For the text-containing cell, return its midpoint in [x, y] coordinate format. 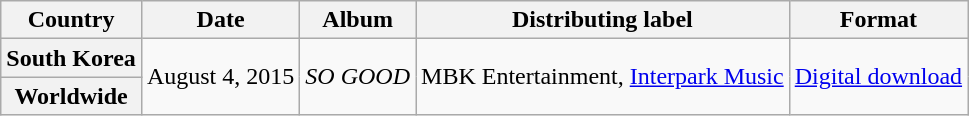
Distributing label [603, 20]
MBK Entertainment, Interpark Music [603, 77]
Worldwide [72, 96]
Digital download [878, 77]
SO GOOD [358, 77]
Format [878, 20]
Album [358, 20]
August 4, 2015 [220, 77]
South Korea [72, 58]
Country [72, 20]
Date [220, 20]
